Pinpoint the cell where the given text exists, returning its (x, y) midpoint coordinate. 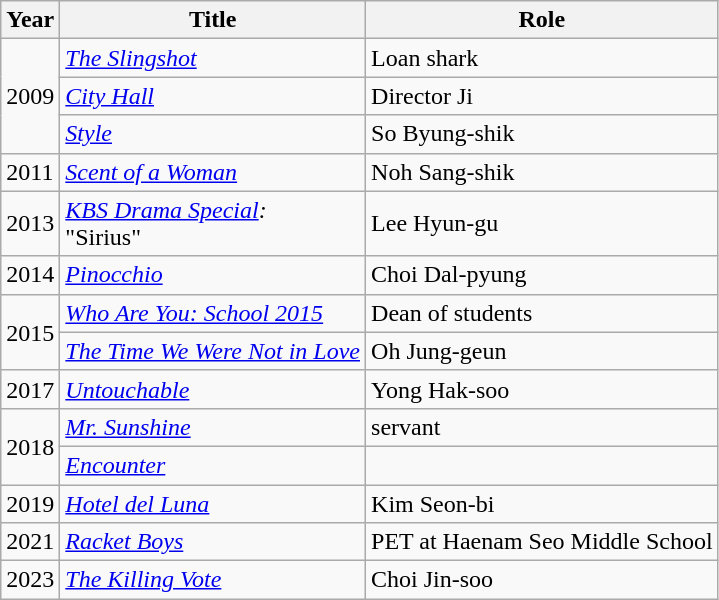
Loan shark (542, 58)
Encounter (213, 465)
Hotel del Luna (213, 503)
Lee Hyun-gu (542, 224)
Who Are You: School 2015 (213, 313)
2009 (30, 96)
2021 (30, 542)
2017 (30, 389)
Racket Boys (213, 542)
2011 (30, 172)
Role (542, 20)
2013 (30, 224)
Choi Jin-soo (542, 580)
2014 (30, 275)
Scent of a Woman (213, 172)
2023 (30, 580)
The Killing Vote (213, 580)
Director Ji (542, 96)
Noh Sang-shik (542, 172)
Mr. Sunshine (213, 427)
Kim Seon-bi (542, 503)
Pinocchio (213, 275)
Untouchable (213, 389)
Dean of students (542, 313)
Year (30, 20)
City Hall (213, 96)
So Byung-shik (542, 134)
PET at Haenam Seo Middle School (542, 542)
2018 (30, 446)
The Slingshot (213, 58)
Style (213, 134)
The Time We Were Not in Love (213, 351)
servant (542, 427)
Oh Jung-geun (542, 351)
KBS Drama Special: "Sirius" (213, 224)
Title (213, 20)
2015 (30, 332)
Choi Dal-pyung (542, 275)
Yong Hak-soo (542, 389)
2019 (30, 503)
